From the cell containing the given text, extract its center point as [x, y] coordinate. 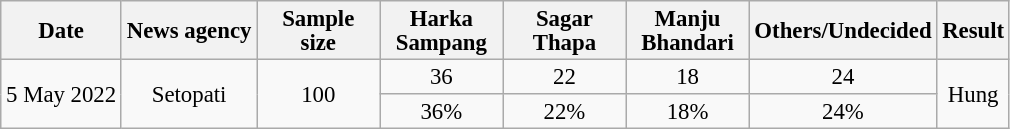
18% [688, 112]
Manju Bhandari [688, 30]
News agency [188, 30]
24 [843, 78]
Others/Undecided [843, 30]
22% [564, 112]
Sample size [318, 30]
22 [564, 78]
Sagar Thapa [564, 30]
36 [442, 78]
Result [974, 30]
Hung [974, 94]
5 May 2022 [62, 94]
Setopati [188, 94]
36% [442, 112]
24% [843, 112]
Date [62, 30]
18 [688, 78]
Harka Sampang [442, 30]
100 [318, 94]
